For the text-containing cell, return its midpoint in (x, y) coordinate format. 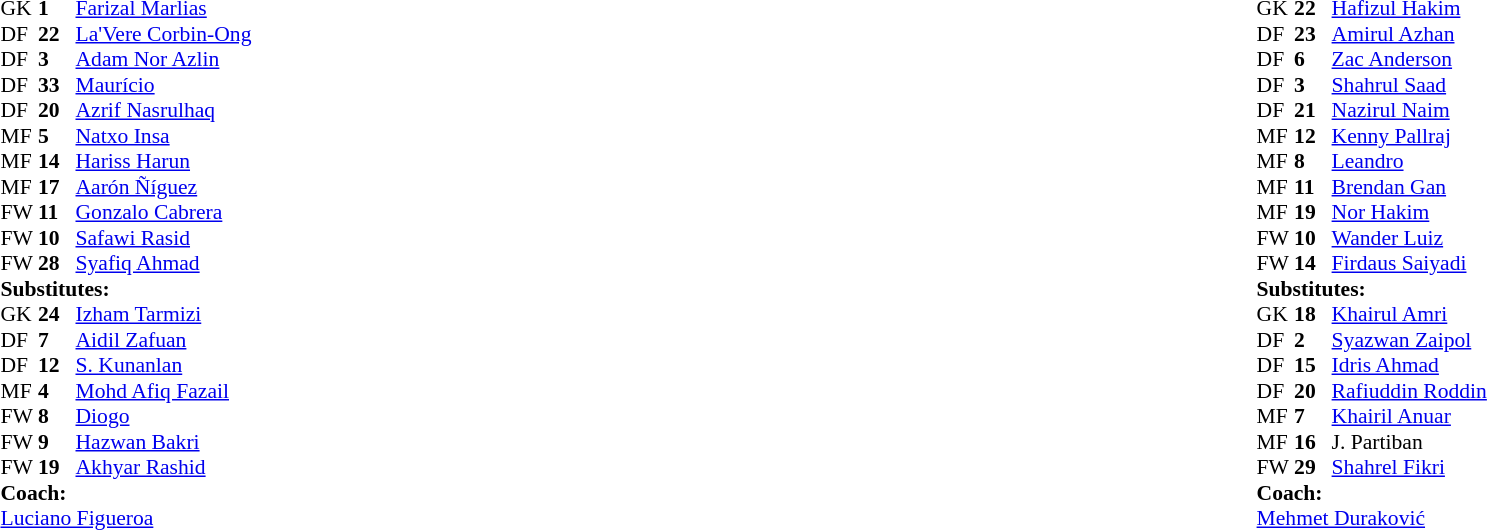
18 (1313, 315)
28 (57, 263)
Khairil Anuar (1410, 417)
Azrif Nasrulhaq (164, 111)
Aidil Zafuan (164, 340)
La'Vere Corbin-Ong (164, 34)
Hazwan Bakri (164, 442)
Zac Anderson (1410, 59)
16 (1313, 442)
Leandro (1410, 161)
Maurício (164, 85)
Nazirul Naim (1410, 111)
Idris Ahmad (1410, 365)
Aarón Ñíguez (164, 187)
24 (57, 315)
Amirul Azhan (1410, 34)
29 (1313, 467)
4 (57, 391)
Hariss Harun (164, 161)
Natxo Insa (164, 136)
Firdaus Saiyadi (1410, 263)
5 (57, 136)
J. Partiban (1410, 442)
23 (1313, 34)
Wander Luiz (1410, 238)
15 (1313, 365)
9 (57, 442)
Gonzalo Cabrera (164, 213)
Khairul Amri (1410, 315)
Brendan Gan (1410, 187)
Syazwan Zaipol (1410, 340)
Adam Nor Azlin (164, 59)
Akhyar Rashid (164, 467)
Rafiuddin Roddin (1410, 391)
Nor Hakim (1410, 213)
Syafiq Ahmad (164, 263)
22 (57, 34)
2 (1313, 340)
Izham Tarmizi (164, 315)
Kenny Pallraj (1410, 136)
17 (57, 187)
21 (1313, 111)
Mohd Afiq Fazail (164, 391)
6 (1313, 59)
Safawi Rasid (164, 238)
Shahrel Fikri (1410, 467)
33 (57, 85)
S. Kunanlan (164, 365)
Diogo (164, 417)
Shahrul Saad (1410, 85)
